Extract the [X, Y] coordinate from the center of the cell holding the provided text.  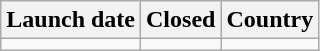
Country [270, 20]
Closed [181, 20]
Launch date [71, 20]
